Identify which cell holds the provided text, then report its (x, y) central coordinate. 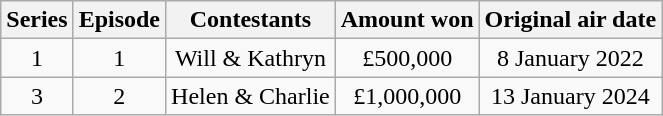
3 (37, 96)
£500,000 (407, 58)
8 January 2022 (570, 58)
Amount won (407, 20)
Original air date (570, 20)
Contestants (251, 20)
Will & Kathryn (251, 58)
2 (119, 96)
Series (37, 20)
£1,000,000 (407, 96)
Episode (119, 20)
13 January 2024 (570, 96)
Helen & Charlie (251, 96)
